Pinpoint the cell where the given text exists, returning its [X, Y] midpoint coordinate. 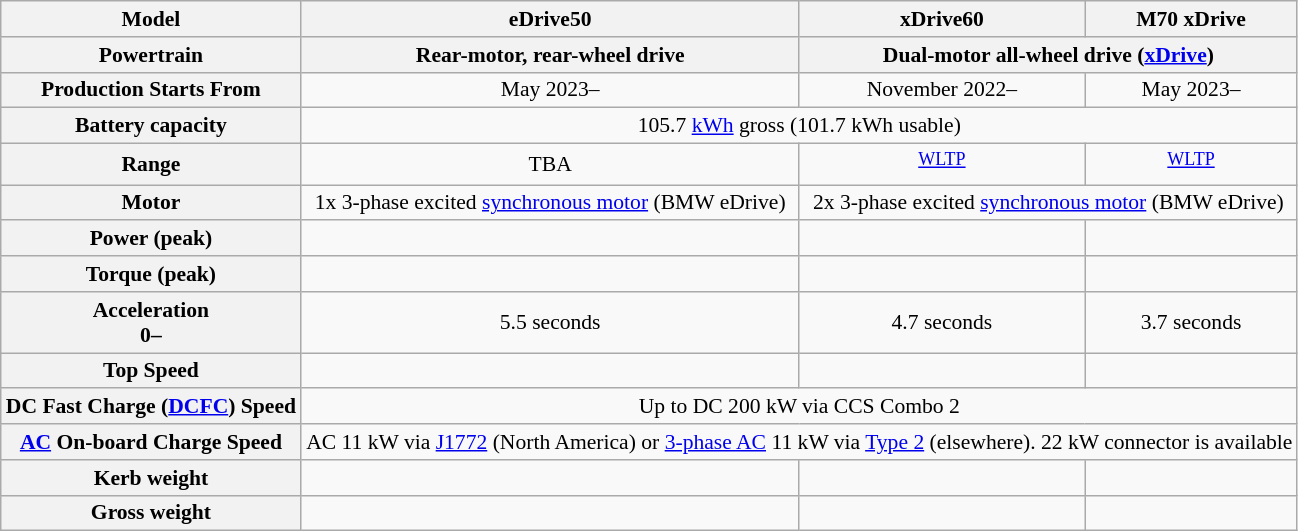
DC Fast Charge (DCFC) Speed [151, 407]
Powertrain [151, 55]
Dual-motor all-wheel drive (xDrive) [1048, 55]
Production Starts From [151, 90]
Rear-motor, rear-wheel drive [550, 55]
Power (peak) [151, 239]
Range [151, 164]
M70 xDrive [1192, 19]
Up to DC 200 kW via CCS Combo 2 [799, 407]
xDrive60 [942, 19]
Torque (peak) [151, 274]
AC On-board Charge Speed [151, 442]
Acceleration0– [151, 322]
November 2022– [942, 90]
Motor [151, 203]
TBA [550, 164]
4.7 seconds [942, 322]
Battery capacity [151, 126]
Gross weight [151, 513]
5.5 seconds [550, 322]
1x 3-phase excited synchronous motor (BMW eDrive) [550, 203]
Kerb weight [151, 478]
Model [151, 19]
2x 3-phase excited synchronous motor (BMW eDrive) [1048, 203]
105.7 kWh gross (101.7 kWh usable) [799, 126]
eDrive50 [550, 19]
AC 11 kW via J1772 (North America) or 3-phase AC 11 kW via Type 2 (elsewhere). 22 kW connector is available [799, 442]
Top Speed [151, 371]
3.7 seconds [1192, 322]
